Locate the cell with the specified text and output its [x, y] center coordinate. 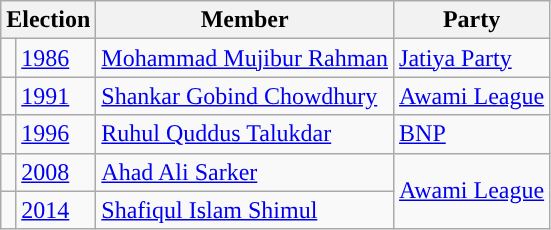
1996 [56, 134]
Shankar Gobind Chowdhury [245, 96]
Ahad Ali Sarker [245, 172]
BNP [472, 134]
Mohammad Mujibur Rahman [245, 58]
2008 [56, 172]
Party [472, 20]
Shafiqul Islam Shimul [245, 210]
Member [245, 20]
1986 [56, 58]
1991 [56, 96]
Jatiya Party [472, 58]
Ruhul Quddus Talukdar [245, 134]
Election [48, 20]
2014 [56, 210]
